Return the [X, Y] coordinate for the center point of the cell that contains the specified text.  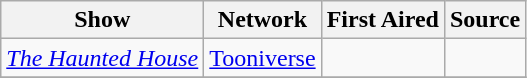
Network [262, 20]
Tooniverse [262, 58]
Show [102, 20]
First Aired [382, 20]
The Haunted House [102, 58]
Source [484, 20]
